Detect which cell encompasses the target text, then output its [x, y] center coordinate. 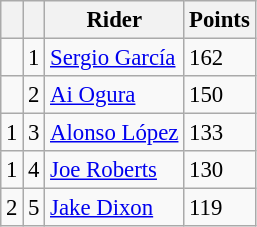
162 [220, 58]
5 [34, 208]
Sergio García [114, 58]
Points [220, 20]
119 [220, 208]
133 [220, 133]
Alonso López [114, 133]
3 [34, 133]
Joe Roberts [114, 170]
Jake Dixon [114, 208]
130 [220, 170]
150 [220, 95]
4 [34, 170]
Rider [114, 20]
Ai Ogura [114, 95]
